Return the [X, Y] coordinate for the center point of the cell that contains the specified text.  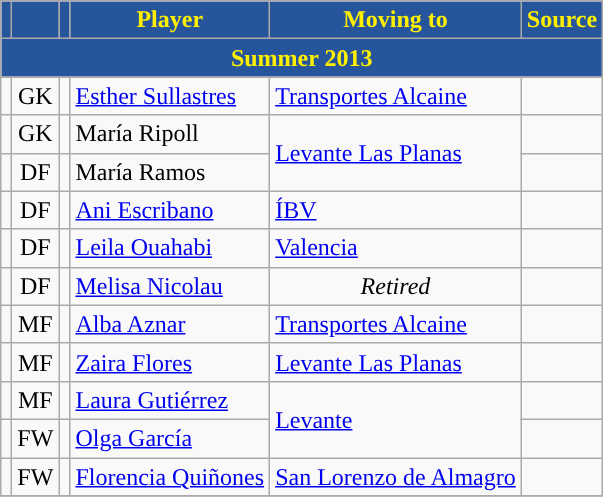
Olga García [170, 438]
Laura Gutiérrez [170, 400]
ÍBV [396, 210]
Moving to [396, 20]
Source [562, 20]
Player [170, 20]
Valencia [396, 248]
Melisa Nicolau [170, 286]
Esther Sullastres [170, 96]
Leila Ouahabi [170, 248]
Ani Escribano [170, 210]
Retired [396, 286]
María Ripoll [170, 134]
Alba Aznar [170, 324]
Florencia Quiñones [170, 477]
María Ramos [170, 172]
Zaira Flores [170, 362]
San Lorenzo de Almagro [396, 477]
Summer 2013 [302, 58]
Levante [396, 419]
